Return the [x, y] coordinate for the center point of the cell that contains the specified text.  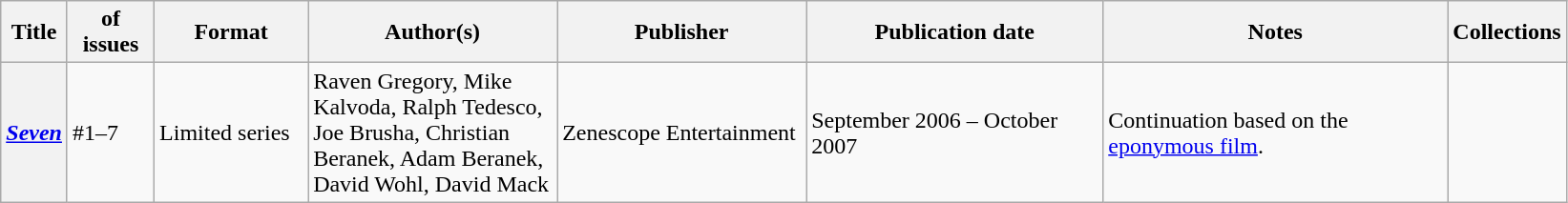
Publisher [681, 32]
Zenescope Entertainment [681, 132]
Collections [1507, 32]
Seven [34, 132]
Raven Gregory, Mike Kalvoda, Ralph Tedesco, Joe Brusha, Christian Beranek, Adam Beranek, David Wohl, David Mack [433, 132]
Continuation based on the eponymous film. [1275, 132]
Limited series [231, 132]
September 2006 – October 2007 [954, 132]
Publication date [954, 32]
Author(s) [433, 32]
of issues [111, 32]
Title [34, 32]
Format [231, 32]
#1–7 [111, 132]
Notes [1275, 32]
